Return the [x, y] coordinate for the center point of the cell that contains the specified text.  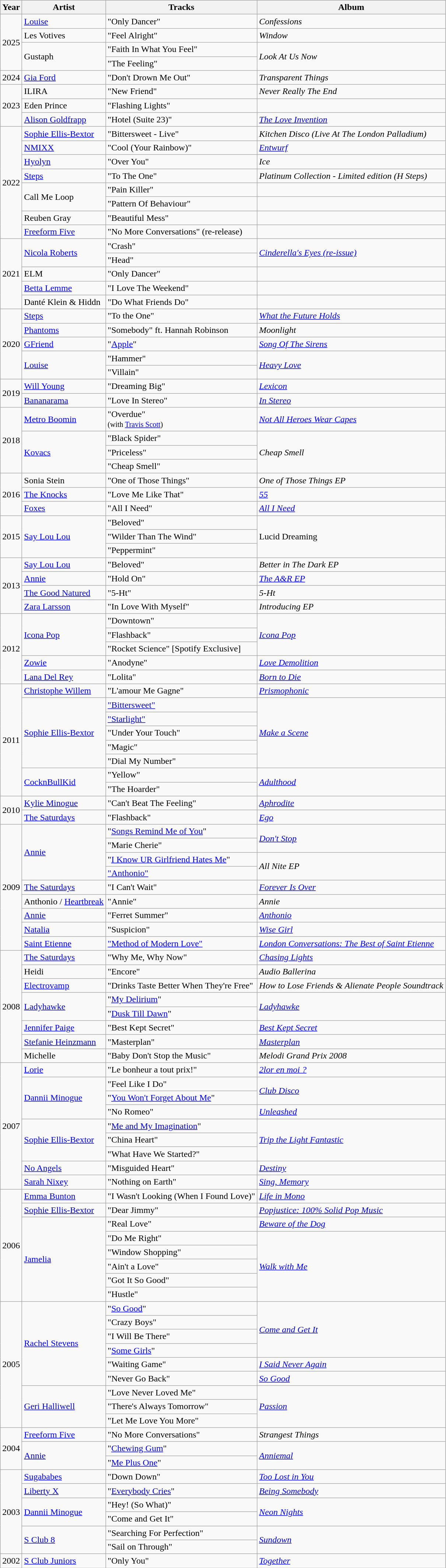
Platinum Collection - Limited edition (H Steps) [351, 176]
Anthonio [351, 915]
2004 [11, 1449]
I Said Never Again [351, 1364]
Reuben Gray [64, 218]
"Ain't a Love" [181, 1266]
Best Kept Secret [351, 1028]
Kitchen Disco (Live At The London Palladium) [351, 133]
"New Friend" [181, 91]
Entwurf [351, 147]
"Downtown" [181, 620]
Emma Bunton [64, 1196]
"Villain" [181, 372]
"Down Down" [181, 1477]
"Only You" [181, 1561]
"Me and My Imagination" [181, 1126]
Lucid Dreaming [351, 536]
Unleashed [351, 1112]
"What Have We Started?" [181, 1154]
"Cool (Your Rainbow)" [181, 147]
Sonia Stein [64, 480]
"Feel Alright" [181, 35]
Ego [351, 817]
Don't Stop [351, 838]
Les Votives [64, 35]
"Love Never Loved Me" [181, 1393]
"The Hoarder" [181, 789]
Stefanie Heinzmann [64, 1042]
Sing, Memory [351, 1182]
"To The One" [181, 176]
S Club Juniors [64, 1561]
"Magic" [181, 747]
Aphrodite [351, 803]
Natalia [64, 929]
Michelle [64, 1056]
"Dusk Till Dawn" [181, 1014]
"Crash" [181, 246]
The Good Natured [64, 592]
"Chewing Gum" [181, 1449]
"Wilder Than The Wind" [181, 536]
"Hotel (Suite 23)" [181, 119]
"Everybody Cries" [181, 1491]
ELM [64, 274]
Heavy Love [351, 365]
Liberty X [64, 1491]
Alison Goldfrapp [64, 119]
"Real Love" [181, 1224]
2022 [11, 182]
Kovacs [64, 452]
"Some Girls" [181, 1350]
Anniemal [351, 1456]
Bananarama [64, 400]
Gustaph [64, 56]
"China Heart" [181, 1140]
"Beautiful Mess" [181, 218]
"Got It So Good" [181, 1280]
Never Really The End [351, 91]
Wise Girl [351, 929]
"Best Kept Secret" [181, 1028]
2009 [11, 887]
Gia Ford [64, 77]
Cheap Smell [351, 452]
"Yellow" [181, 775]
"Hustle" [181, 1294]
"Hammer" [181, 358]
"Do What Friends Do" [181, 302]
All I Need [351, 508]
5-Ht [351, 592]
London Conversations: The Best of Saint Etienne [351, 943]
2003 [11, 1512]
"5-Ht" [181, 592]
"Over You" [181, 161]
"I Know UR Girlfriend Hates Me" [181, 859]
Jennifer Paige [64, 1028]
"Nothing on Earth" [181, 1182]
2021 [11, 274]
"Drinks Taste Better When They're Free" [181, 985]
"Masterplan" [181, 1042]
Too Lost in You [351, 1477]
Together [351, 1561]
"Head" [181, 260]
The A&R EP [351, 578]
Kylie Minogue [64, 803]
Audio Ballerina [351, 971]
Song Of The Sirens [351, 344]
Electrovamp [64, 985]
Christophe Willem [64, 691]
Confessions [351, 21]
"I Wasn't Looking (When I Found Love)" [181, 1196]
Popjustice: 100% Solid Pop Music [351, 1210]
Life in Mono [351, 1196]
2012 [11, 649]
Passion [351, 1407]
"I Can't Wait" [181, 887]
"Misguided Heart" [181, 1168]
"Dreaming Big" [181, 386]
All Nite EP [351, 866]
"Le bonheur a tout prix!" [181, 1070]
Walk with Me [351, 1266]
"All I Need" [181, 508]
"Lolita" [181, 677]
Moonlight [351, 330]
GFriend [64, 344]
"Priceless" [181, 452]
"You Won't Forget About Me" [181, 1098]
ILIRA [64, 91]
"Pain Killer" [181, 190]
"Encore" [181, 971]
"Anthonio" [181, 873]
Rachel Stevens [64, 1343]
Cinderella's Eyes (re-issue) [351, 253]
Album [351, 7]
Sundown [351, 1540]
Neon Nights [351, 1512]
Eden Prince [64, 105]
Nicola Roberts [64, 253]
"Come and Get It" [181, 1519]
2002 [11, 1561]
2011 [11, 740]
Adulthood [351, 782]
Ice [351, 161]
"Peppermint" [181, 550]
Anthonio / Heartbreak [64, 901]
Phantoms [64, 330]
"Dear Jimmy" [181, 1210]
2008 [11, 1006]
What the Future Holds [351, 316]
Better in The Dark EP [351, 564]
2020 [11, 344]
"Songs Remind Me of You" [181, 831]
"Love Me Like That" [181, 494]
"Cheap Smell" [181, 466]
"One of Those Things" [181, 480]
"Baby Don't Stop the Music" [181, 1056]
"Me Plus One" [181, 1463]
"Sail on Through" [181, 1547]
"Hey! (So What)" [181, 1505]
One of Those Things EP [351, 480]
Sugababes [64, 1477]
"Why Me, Why Now" [181, 957]
"Feel Like I Do" [181, 1084]
"Under Your Touch" [181, 733]
2025 [11, 42]
2lor en moi ? [351, 1070]
"Never Go Back" [181, 1378]
"I Will Be There" [181, 1336]
Geri Halliwell [64, 1407]
2019 [11, 393]
The Knocks [64, 494]
"Annie" [181, 901]
Jamelia [64, 1259]
2013 [11, 585]
S Club 8 [64, 1540]
"Black Spider" [181, 438]
"Bittersweet - Live" [181, 133]
Being Somebody [351, 1491]
The Love Invention [351, 119]
"My Delirium" [181, 999]
2023 [11, 105]
Introducing EP [351, 606]
"Can't Beat The Feeling" [181, 803]
Club Disco [351, 1091]
"I Love The Weekend" [181, 288]
Not All Heroes Wear Capes [351, 420]
"Starlight" [181, 719]
2005 [11, 1365]
Come and Get It [351, 1329]
Lexicon [351, 386]
Zowie [64, 663]
"L'amour Me Gagne" [181, 691]
Transparent Things [351, 77]
"Suspicion" [181, 929]
"So Good" [181, 1308]
Destiny [351, 1168]
"Apple" [181, 344]
Danté Klein & Hiddn [64, 302]
Year [11, 7]
"Overdue"(with Travis Scott) [181, 420]
2007 [11, 1126]
55 [351, 494]
"Anodyne" [181, 663]
"No Romeo" [181, 1112]
In Stereo [351, 400]
"Pattern Of Behaviour" [181, 204]
"Love In Stereo" [181, 400]
Born to Die [351, 677]
Prismophonic [351, 691]
Tracks [181, 7]
Masterplan [351, 1042]
NMIXX [64, 147]
Foxes [64, 508]
"No More Conversations" [181, 1435]
"No More Conversations" (re-release) [181, 232]
Betta Lemme [64, 288]
"There's Always Tomorrow" [181, 1407]
"Flashing Lights" [181, 105]
2016 [11, 494]
Look At Us Now [351, 56]
Lorie [64, 1070]
"Method of Modern Love" [181, 943]
"Ferret Summer" [181, 915]
Sarah Nixey [64, 1182]
Lana Del Rey [64, 677]
"Hold On" [181, 578]
Forever Is Over [351, 887]
"Searching For Perfection" [181, 1533]
How to Lose Friends & Alienate People Soundtrack [351, 985]
"Do Me Right" [181, 1238]
2015 [11, 536]
"Rocket Science" [Spotify Exclusive] [181, 649]
"Don't Drown Me Out" [181, 77]
Make a Scene [351, 733]
"The Feeling" [181, 63]
"Window Shopping" [181, 1252]
"Crazy Boys" [181, 1322]
"Waiting Game" [181, 1364]
Trip the Light Fantastic [351, 1140]
Window [351, 35]
Call Me Loop [64, 197]
Zara Larsson [64, 606]
"Dial My Number" [181, 761]
Beware of the Dog [351, 1224]
Heidi [64, 971]
"Somebody" ft. Hannah Robinson [181, 330]
Love Demolition [351, 663]
Will Young [64, 386]
"Let Me Love You More" [181, 1421]
Strangest Things [351, 1435]
Hyolyn [64, 161]
"In Love With Myself" [181, 606]
2024 [11, 77]
So Good [351, 1378]
"Faith In What You Feel" [181, 49]
2006 [11, 1245]
Metro Boomin [64, 420]
Saint Etienne [64, 943]
"To the One" [181, 316]
Chasing Lights [351, 957]
"Marie Cherie" [181, 845]
CocknBullKid [64, 782]
Artist [64, 7]
Melodi Grand Prix 2008 [351, 1056]
2018 [11, 440]
2010 [11, 810]
No Angels [64, 1168]
"Bittersweet" [181, 705]
